Extract the [X, Y] coordinate from the center of the cell holding the provided text.  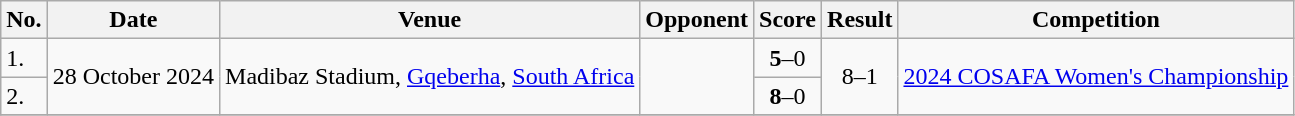
1. [24, 58]
8–0 [788, 96]
2. [24, 96]
2024 COSAFA Women's Championship [1096, 77]
Venue [430, 20]
Madibaz Stadium, Gqeberha, South Africa [430, 77]
Opponent [697, 20]
8–1 [860, 77]
Date [133, 20]
28 October 2024 [133, 77]
No. [24, 20]
Score [788, 20]
Competition [1096, 20]
5–0 [788, 58]
Result [860, 20]
